Provide the (X, Y) coordinate of the cell's center where the given text is located.  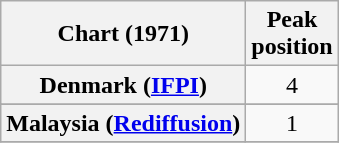
4 (292, 85)
Chart (1971) (124, 34)
Peakposition (292, 34)
1 (292, 123)
Malaysia (Rediffusion) (124, 123)
Denmark (IFPI) (124, 85)
